Return the [X, Y] coordinate for the center point of the cell that contains the specified text.  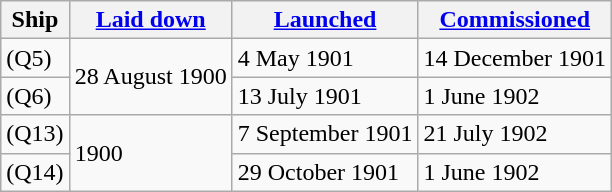
1900 [150, 153]
Laid down [150, 20]
28 August 1900 [150, 77]
Commissioned [515, 20]
Launched [325, 20]
(Q13) [35, 134]
7 September 1901 [325, 134]
21 July 1902 [515, 134]
Ship [35, 20]
(Q14) [35, 172]
14 December 1901 [515, 58]
29 October 1901 [325, 172]
13 July 1901 [325, 96]
4 May 1901 [325, 58]
(Q6) [35, 96]
(Q5) [35, 58]
